Detect which cell encompasses the target text, then output its (x, y) center coordinate. 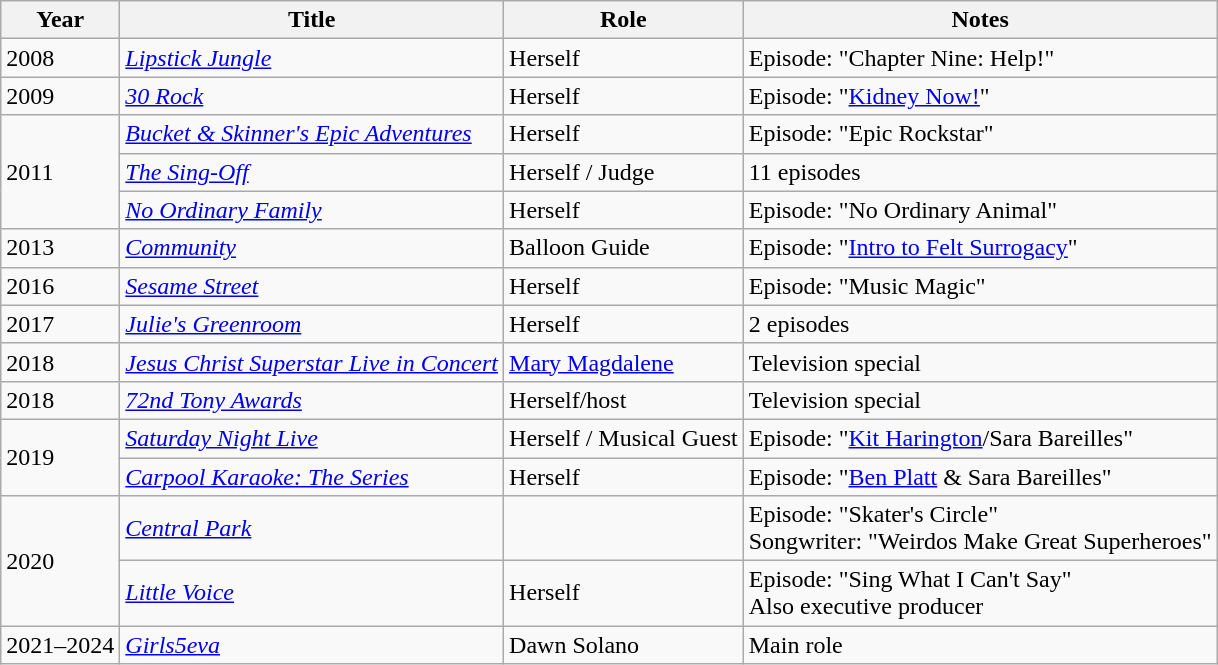
Bucket & Skinner's Epic Adventures (312, 134)
Herself/host (624, 400)
Main role (980, 645)
Episode: "Chapter Nine: Help!" (980, 58)
2008 (60, 58)
No Ordinary Family (312, 210)
Jesus Christ Superstar Live in Concert (312, 362)
2019 (60, 457)
Little Voice (312, 594)
Role (624, 20)
Episode: "No Ordinary Animal" (980, 210)
Community (312, 248)
2013 (60, 248)
Episode: "Sing What I Can't Say"Also executive producer (980, 594)
Herself / Musical Guest (624, 438)
Balloon Guide (624, 248)
Episode: "Ben Platt & Sara Bareilles" (980, 477)
Year (60, 20)
Episode: "Music Magic" (980, 286)
Mary Magdalene (624, 362)
Episode: "Kit Harington/Sara Bareilles" (980, 438)
Saturday Night Live (312, 438)
Episode: "Epic Rockstar" (980, 134)
Lipstick Jungle (312, 58)
Central Park (312, 528)
2021–2024 (60, 645)
Sesame Street (312, 286)
Dawn Solano (624, 645)
2017 (60, 324)
Notes (980, 20)
Episode: "Kidney Now!" (980, 96)
Title (312, 20)
Julie's Greenroom (312, 324)
Episode: "Skater's Circle"Songwriter: "Weirdos Make Great Superheroes" (980, 528)
Carpool Karaoke: The Series (312, 477)
The Sing-Off (312, 172)
Girls5eva (312, 645)
Herself / Judge (624, 172)
30 Rock (312, 96)
2 episodes (980, 324)
2020 (60, 561)
72nd Tony Awards (312, 400)
Episode: "Intro to Felt Surrogacy" (980, 248)
11 episodes (980, 172)
2009 (60, 96)
2011 (60, 172)
2016 (60, 286)
